Return the [x, y] coordinate for the center point of the cell that contains the specified text.  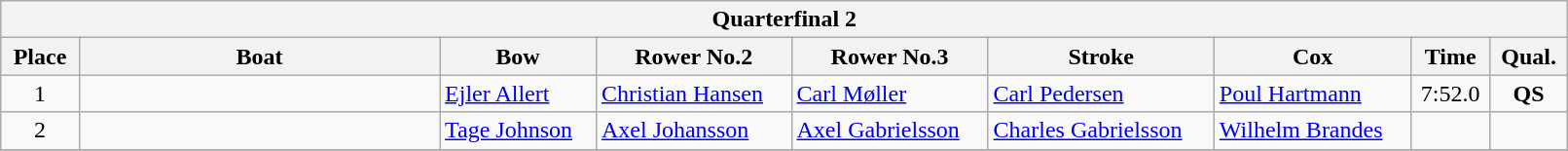
Charles Gabrielsson [1101, 131]
7:52.0 [1450, 94]
2 [40, 131]
Axel Gabrielsson [890, 131]
Tage Johnson [518, 131]
Rower No.2 [693, 57]
Carl Pedersen [1101, 94]
Stroke [1101, 57]
QS [1528, 94]
Place [40, 57]
Ejler Allert [518, 94]
1 [40, 94]
Quarterfinal 2 [784, 19]
Carl Møller [890, 94]
Qual. [1528, 57]
Christian Hansen [693, 94]
Cox [1312, 57]
Time [1450, 57]
Rower No.3 [890, 57]
Boat [259, 57]
Wilhelm Brandes [1312, 131]
Bow [518, 57]
Axel Johansson [693, 131]
Poul Hartmann [1312, 94]
